Provide the [X, Y] coordinate of the cell's center where the given text is located.  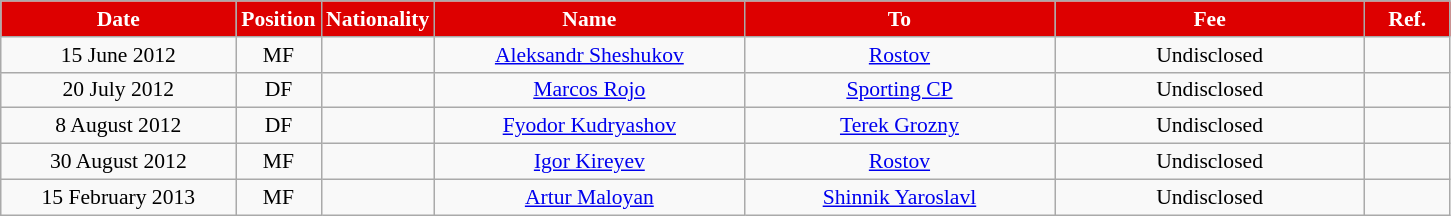
Ref. [1408, 19]
Marcos Rojo [589, 90]
20 July 2012 [118, 90]
Position [278, 19]
Name [589, 19]
Aleksandr Sheshukov [589, 55]
8 August 2012 [118, 126]
Igor Kireyev [589, 162]
15 February 2013 [118, 197]
Fyodor Kudryashov [589, 126]
Terek Grozny [899, 126]
To [899, 19]
Shinnik Yaroslavl [899, 197]
15 June 2012 [118, 55]
Nationality [378, 19]
Date [118, 19]
Sporting CP [899, 90]
Artur Maloyan [589, 197]
Fee [1210, 19]
30 August 2012 [118, 162]
